Provide the [x, y] coordinate of the cell's center where the given text is located.  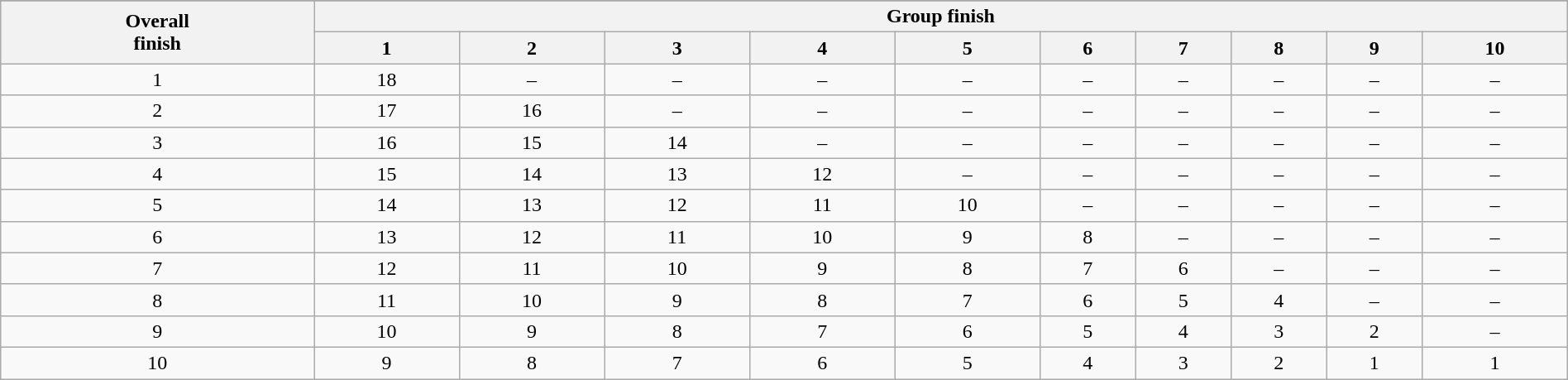
Group finish [941, 17]
17 [387, 111]
Overallfinish [157, 32]
18 [387, 79]
